Output the (x, y) coordinate of the center of the cell containing the given text.  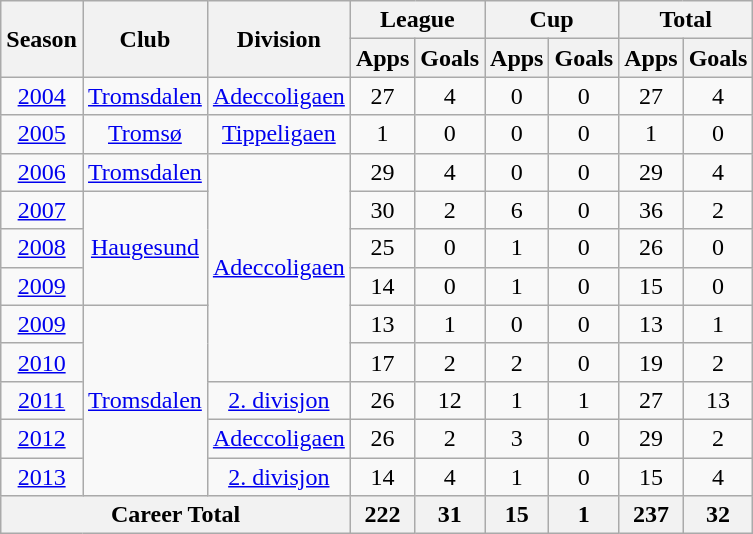
Career Total (176, 515)
2008 (42, 248)
Division (278, 39)
222 (382, 515)
2007 (42, 210)
2013 (42, 477)
17 (382, 362)
25 (382, 248)
League (417, 20)
19 (651, 362)
Haugesund (144, 248)
12 (450, 400)
30 (382, 210)
Season (42, 39)
6 (517, 210)
2011 (42, 400)
2010 (42, 362)
36 (651, 210)
237 (651, 515)
Cup (552, 20)
2004 (42, 96)
32 (718, 515)
Total (686, 20)
Club (144, 39)
2005 (42, 134)
3 (517, 438)
Tromsø (144, 134)
Tippeligaen (278, 134)
2012 (42, 438)
2006 (42, 172)
31 (450, 515)
